Provide the [X, Y] coordinate of the cell's center where the given text is located.  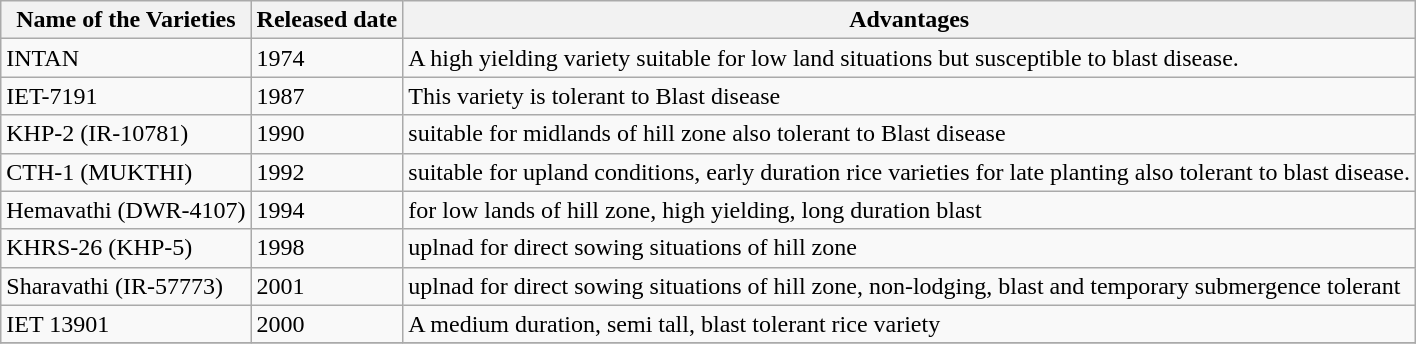
KHP-2 (IR-10781) [126, 134]
uplnad for direct sowing situations of hill zone [910, 248]
suitable for midlands of hill zone also tolerant to Blast disease [910, 134]
INTAN [126, 58]
Name of the Varieties [126, 20]
CTH-1 (MUKTHI) [126, 172]
uplnad for direct sowing situations of hill zone, non-lodging, blast and temporary submergence tolerant [910, 286]
1992 [327, 172]
This variety is tolerant to Blast disease [910, 96]
2000 [327, 324]
A high yielding variety suitable for low land situations but susceptible to blast disease. [910, 58]
1998 [327, 248]
1987 [327, 96]
KHRS-26 (KHP-5) [126, 248]
Released date [327, 20]
2001 [327, 286]
Hemavathi (DWR-4107) [126, 210]
Advantages [910, 20]
IET 13901 [126, 324]
suitable for upland conditions, early duration rice varieties for late planting also tolerant to blast disease. [910, 172]
1974 [327, 58]
1990 [327, 134]
IET-7191 [126, 96]
for low lands of hill zone, high yielding, long duration blast [910, 210]
Sharavathi (IR-57773) [126, 286]
A medium duration, semi tall, blast tolerant rice variety [910, 324]
1994 [327, 210]
